Scan for the cell matching the given text and deliver its [x, y] coordinate at center. 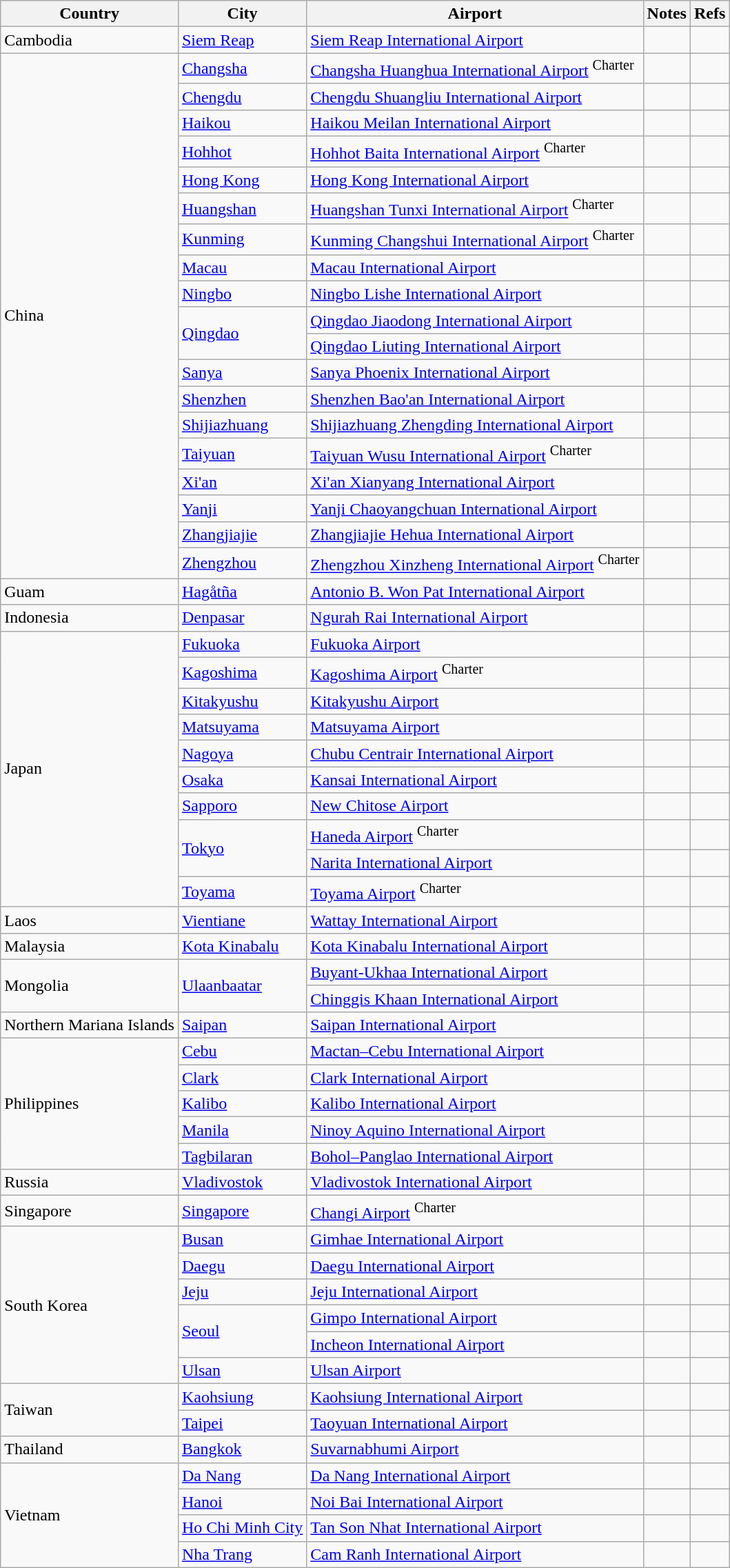
Qingdao [242, 333]
Taiwan [90, 1410]
Tan Son Nhat International Airport [475, 1528]
Bangkok [242, 1449]
Busan [242, 1239]
Shenzhen Bao'an International Airport [475, 399]
Suvarnabhumi Airport [475, 1449]
Northern Mariana Islands [90, 1025]
Chinggis Khaan International Airport [475, 998]
Haikou Meilan International Airport [475, 123]
Huangshan [242, 208]
Chengdu [242, 97]
Ulsan Airport [475, 1371]
Indonesia [90, 618]
Saipan International Airport [475, 1025]
Hohhot Baita International Airport Charter [475, 152]
Kagoshima Airport Charter [475, 673]
Noi Bai International Airport [475, 1502]
Manila [242, 1130]
Clark International Airport [475, 1078]
Qingdao Liuting International Airport [475, 346]
Airport [475, 14]
Changsha Huanghua International Airport Charter [475, 69]
Russia [90, 1183]
Kota Kinabalu [242, 946]
Refs [709, 14]
Shijiazhuang Zhengding International Airport [475, 425]
Antonio B. Won Pat International Airport [475, 592]
Ulaanbaatar [242, 985]
Clark [242, 1078]
Changi Airport Charter [475, 1211]
Zhengzhou [242, 563]
Ninoy Aquino International Airport [475, 1130]
Hagåtña [242, 592]
Gimpo International Airport [475, 1318]
Da Nang [242, 1476]
Taoyuan International Airport [475, 1423]
Toyama Airport Charter [475, 892]
Osaka [242, 780]
Tagbilaran [242, 1156]
Qingdao Jiaodong International Airport [475, 320]
Laos [90, 920]
Daegu [242, 1266]
Kitakyushu [242, 701]
Wattay International Airport [475, 920]
Matsuyama Airport [475, 727]
Macau [242, 268]
Vladivostok International Airport [475, 1183]
Nha Trang [242, 1554]
Nagoya [242, 754]
Gimhae International Airport [475, 1239]
New Chitose Airport [475, 806]
Seoul [242, 1331]
Kalibo International Airport [475, 1104]
Da Nang International Airport [475, 1476]
South Korea [90, 1305]
Vietnam [90, 1515]
Hanoi [242, 1502]
Haneda Airport Charter [475, 834]
Huangshan Tunxi International Airport Charter [475, 208]
Sanya [242, 373]
Mactan–Cebu International Airport [475, 1052]
Siem Reap International Airport [475, 40]
Kunming Changshui International Airport Charter [475, 240]
Vladivostok [242, 1183]
Kaohsiung [242, 1397]
Ho Chi Minh City [242, 1528]
Ningbo Lishe International Airport [475, 294]
China [90, 316]
Jeju International Airport [475, 1292]
Kota Kinabalu International Airport [475, 946]
Macau International Airport [475, 268]
Hong Kong [242, 180]
Yanji [242, 508]
Philippines [90, 1104]
Japan [90, 769]
Saipan [242, 1025]
Zhangjiajie Hehua International Airport [475, 534]
Cebu [242, 1052]
Fukuoka [242, 644]
Ningbo [242, 294]
Kunming [242, 240]
Malaysia [90, 946]
Taipei [242, 1423]
Yanji Chaoyangchuan International Airport [475, 508]
Incheon International Airport [475, 1345]
Cam Ranh International Airport [475, 1554]
Chubu Centrair International Airport [475, 754]
Kansai International Airport [475, 780]
Vientiane [242, 920]
Kagoshima [242, 673]
Kaohsiung International Airport [475, 1397]
Mongolia [90, 985]
Sanya Phoenix International Airport [475, 373]
Kitakyushu Airport [475, 701]
Jeju [242, 1292]
Taiyuan [242, 454]
Changsha [242, 69]
Bohol–Panglao International Airport [475, 1156]
Xi'an [242, 482]
Notes [667, 14]
Taiyuan Wusu International Airport Charter [475, 454]
Hong Kong International Airport [475, 180]
Xi'an Xianyang International Airport [475, 482]
Tokyo [242, 848]
Kalibo [242, 1104]
Country [90, 14]
Siem Reap [242, 40]
Zhengzhou Xinzheng International Airport Charter [475, 563]
Matsuyama [242, 727]
Shenzhen [242, 399]
Shijiazhuang [242, 425]
Fukuoka Airport [475, 644]
Denpasar [242, 618]
City [242, 14]
Ulsan [242, 1371]
Cambodia [90, 40]
Buyant-Ukhaa International Airport [475, 972]
Ngurah Rai International Airport [475, 618]
Chengdu Shuangliu International Airport [475, 97]
Sapporo [242, 806]
Daegu International Airport [475, 1266]
Narita International Airport [475, 863]
Zhangjiajie [242, 534]
Hohhot [242, 152]
Thailand [90, 1449]
Toyama [242, 892]
Haikou [242, 123]
Guam [90, 592]
